Determine the (X, Y) coordinate at the center of the cell enclosing the given text.  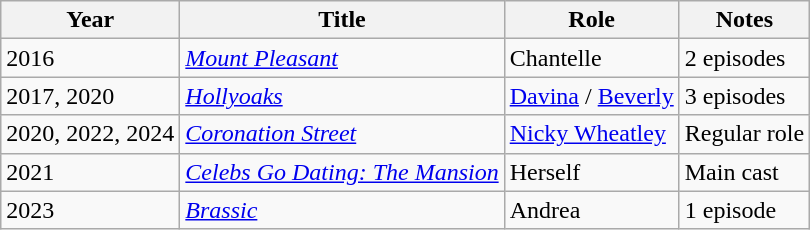
1 episode (744, 210)
Coronation Street (342, 134)
Main cast (744, 172)
Role (592, 20)
Title (342, 20)
2021 (90, 172)
Chantelle (592, 58)
3 episodes (744, 96)
2017, 2020 (90, 96)
2016 (90, 58)
2023 (90, 210)
Brassic (342, 210)
Year (90, 20)
Herself (592, 172)
Nicky Wheatley (592, 134)
Davina / Beverly (592, 96)
Andrea (592, 210)
Notes (744, 20)
2020, 2022, 2024 (90, 134)
Mount Pleasant (342, 58)
Celebs Go Dating: The Mansion (342, 172)
Hollyoaks (342, 96)
2 episodes (744, 58)
Regular role (744, 134)
